Locate the cell with the specified text and output its (x, y) center coordinate. 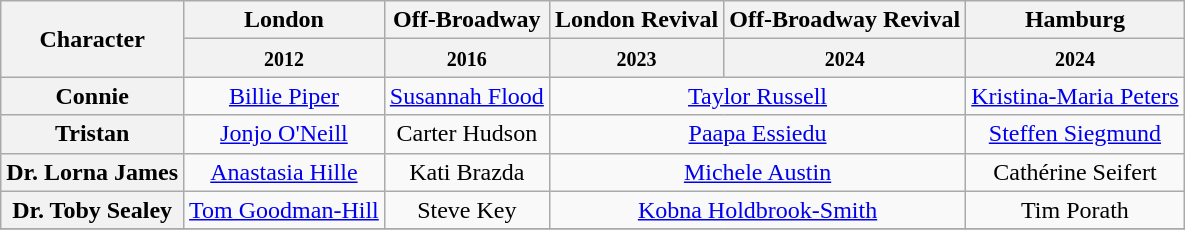
Billie Piper (284, 96)
London (284, 20)
Dr. Toby Sealey (92, 210)
Paapa Essiedu (757, 134)
Connie (92, 96)
Kati Brazda (466, 172)
Carter Hudson (466, 134)
Susannah Flood (466, 96)
Hamburg (1075, 20)
Off-Broadway (466, 20)
Taylor Russell (757, 96)
London Revival (636, 20)
Tim Porath (1075, 210)
Jonjo O'Neill (284, 134)
Tristan (92, 134)
Off-Broadway Revival (845, 20)
Anastasia Hille (284, 172)
Kristina-Maria Peters (1075, 96)
Cathérine Seifert (1075, 172)
Michele Austin (757, 172)
Character (92, 39)
Tom Goodman-Hill (284, 210)
Steffen Siegmund (1075, 134)
Kobna Holdbrook-Smith (757, 210)
2023 (636, 58)
Dr. Lorna James (92, 172)
2016 (466, 58)
Steve Key (466, 210)
2012 (284, 58)
